Return the [x, y] coordinate for the center point of the cell that contains the specified text.  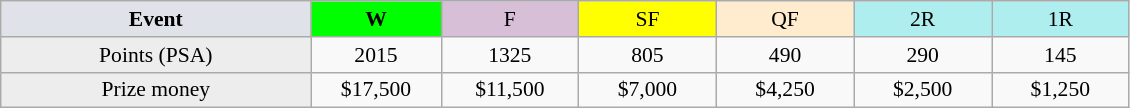
490 [785, 55]
QF [785, 19]
Event [156, 19]
F [510, 19]
290 [923, 55]
$4,250 [785, 90]
1325 [510, 55]
W [376, 19]
145 [1061, 55]
1R [1061, 19]
805 [648, 55]
2R [923, 19]
$11,500 [510, 90]
Points (PSA) [156, 55]
2015 [376, 55]
$7,000 [648, 90]
$1,250 [1061, 90]
$17,500 [376, 90]
$2,500 [923, 90]
SF [648, 19]
Prize money [156, 90]
